Return the [X, Y] coordinate for the center point of the cell that contains the specified text.  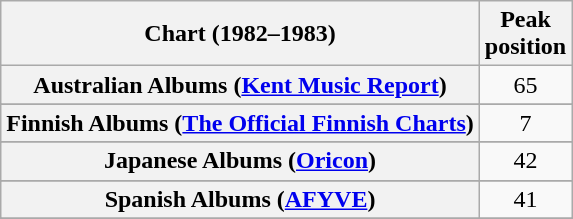
41 [525, 199]
42 [525, 161]
Peakposition [525, 34]
Chart (1982–1983) [240, 34]
65 [525, 85]
Japanese Albums (Oricon) [240, 161]
7 [525, 123]
Spanish Albums (AFYVE) [240, 199]
Finnish Albums (The Official Finnish Charts) [240, 123]
Australian Albums (Kent Music Report) [240, 85]
